Provide the (x, y) coordinate of the cell's center where the given text is located.  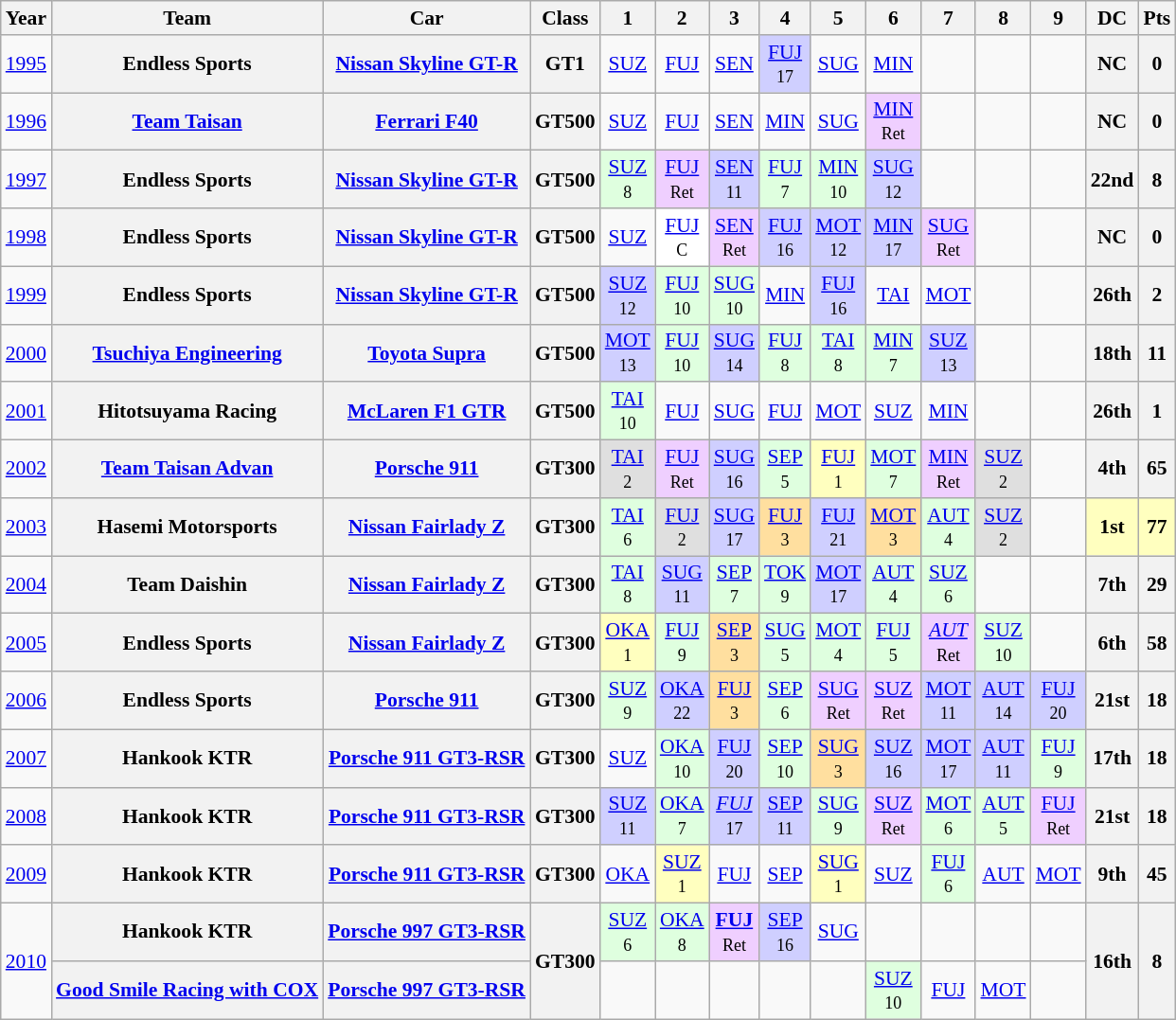
45 (1157, 875)
SEP6 (785, 701)
SEP5 (785, 470)
77 (1157, 527)
SEP11 (785, 816)
SUG9 (838, 816)
2002 (27, 470)
AUTRet (948, 642)
FUJ7 (785, 180)
SUG10 (735, 295)
SUG1 (838, 875)
4 (785, 18)
McLaren F1 GTR (426, 411)
AUT (1003, 875)
FUJC (682, 237)
FUJ6 (948, 875)
AUT14 (1003, 701)
Toyota Supra (426, 352)
SUG11 (682, 585)
SUZ16 (893, 758)
18th (1113, 352)
11 (1157, 352)
FUJ5 (893, 642)
Year (27, 18)
GT1 (565, 64)
SEP3 (735, 642)
2005 (27, 642)
2000 (27, 352)
MOT11 (948, 701)
3 (735, 18)
SUG3 (838, 758)
Ferrari F40 (426, 121)
TAI2 (628, 470)
SUZ11 (628, 816)
AUT11 (1003, 758)
17th (1113, 758)
9 (1059, 18)
AUT5 (1003, 816)
22nd (1113, 180)
Good Smile Racing with COX (187, 991)
SEP16 (785, 932)
FUJ21 (838, 527)
1997 (27, 180)
2006 (27, 701)
MOT12 (838, 237)
1999 (27, 295)
FUJ2 (682, 527)
OKA (628, 875)
Hitotsuyama Racing (187, 411)
Pts (1157, 18)
2003 (27, 527)
MIN10 (838, 180)
1998 (27, 237)
4th (1113, 470)
SUZ9 (628, 701)
2004 (27, 585)
SEP7 (735, 585)
2008 (27, 816)
MOT7 (893, 470)
6th (1113, 642)
MOT6 (948, 816)
2009 (27, 875)
TAI6 (628, 527)
Hasemi Motorsports (187, 527)
MOT3 (893, 527)
7 (948, 18)
9th (1113, 875)
TAI10 (628, 411)
SENRet (735, 237)
7th (1113, 585)
SUZ1 (682, 875)
58 (1157, 642)
SUZ12 (628, 295)
OKA8 (682, 932)
MIN7 (893, 352)
Team Daishin (187, 585)
Team Taisan Advan (187, 470)
SEP (785, 875)
SUZ13 (948, 352)
Team (187, 18)
16th (1113, 961)
SEN11 (735, 180)
MOT4 (838, 642)
DC (1113, 18)
SUG5 (785, 642)
29 (1157, 585)
OKA22 (682, 701)
OKA7 (682, 816)
Team Taisan (187, 121)
FUJ8 (785, 352)
SEP10 (785, 758)
OKA10 (682, 758)
Class (565, 18)
FUJ1 (838, 470)
SUZ8 (628, 180)
TOK9 (785, 585)
2001 (27, 411)
SUG16 (735, 470)
MIN17 (893, 237)
2007 (27, 758)
SUG12 (893, 180)
OKA1 (628, 642)
1996 (27, 121)
Car (426, 18)
Tsuchiya Engineering (187, 352)
2010 (27, 961)
TAI (893, 295)
65 (1157, 470)
6 (893, 18)
5 (838, 18)
SUG17 (735, 527)
1995 (27, 64)
1st (1113, 527)
MOT13 (628, 352)
SUG14 (735, 352)
